Locate the cell with the specified text and output its [x, y] center coordinate. 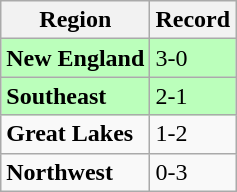
New England [76, 58]
1-2 [193, 134]
Southeast [76, 96]
Record [193, 20]
3-0 [193, 58]
0-3 [193, 172]
Region [76, 20]
Great Lakes [76, 134]
Northwest [76, 172]
2-1 [193, 96]
